Search for the cell housing the specified text and yield its (x, y) center coordinate. 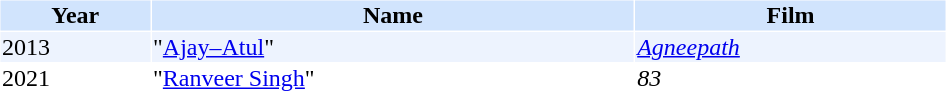
Name (394, 15)
"Ajay–Atul" (394, 47)
2013 (75, 47)
Agneepath (791, 47)
Year (75, 15)
Film (791, 15)
